Detect which cell encompasses the target text, then output its [X, Y] center coordinate. 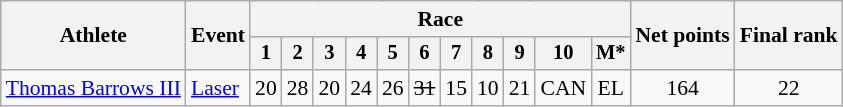
M* [610, 54]
Net points [682, 36]
Final rank [789, 36]
Race [440, 19]
Thomas Barrows III [94, 88]
7 [456, 54]
CAN [563, 88]
1 [266, 54]
26 [393, 88]
5 [393, 54]
164 [682, 88]
31 [425, 88]
21 [520, 88]
EL [610, 88]
15 [456, 88]
Event [218, 36]
22 [789, 88]
3 [329, 54]
8 [488, 54]
24 [361, 88]
9 [520, 54]
28 [298, 88]
6 [425, 54]
Athlete [94, 36]
2 [298, 54]
4 [361, 54]
Laser [218, 88]
